Pinpoint the cell where the given text exists, returning its (x, y) midpoint coordinate. 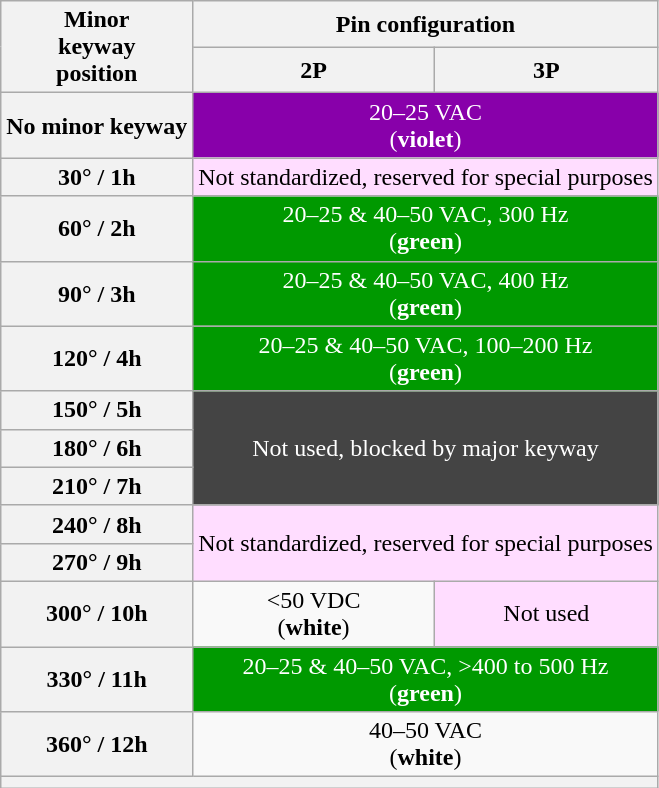
210° / 7h (97, 486)
20–25 & 40–50 VAC, >400 to 500 Hz(green) (426, 678)
240° / 8h (97, 524)
60° / 2h (97, 228)
No minor keyway (97, 126)
20–25 & 40–50 VAC, 400 Hz(green) (426, 294)
360° / 12h (97, 744)
330° / 11h (97, 678)
20–25 VAC(violet) (426, 126)
150° / 5h (97, 410)
40–50 VAC(white) (426, 744)
20–25 & 40–50 VAC, 100–200 Hz(green) (426, 358)
30° / 1h (97, 177)
Minorkeywayposition (97, 47)
<50 VDC(white) (314, 614)
120° / 4h (97, 358)
90° / 3h (97, 294)
3P (546, 70)
20–25 & 40–50 VAC, 300 Hz(green) (426, 228)
300° / 10h (97, 614)
Not used (546, 614)
Not used, blocked by major keyway (426, 448)
180° / 6h (97, 448)
Pin configuration (426, 24)
270° / 9h (97, 562)
2P (314, 70)
